Pinpoint the cell where the given text exists, returning its (X, Y) midpoint coordinate. 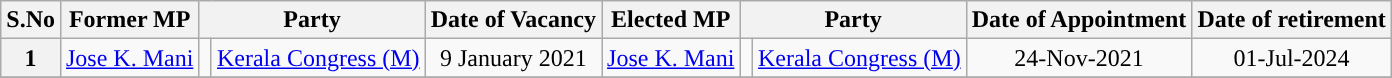
1 (31, 58)
Elected MP (671, 20)
Date of Appointment (1079, 20)
01-Jul-2024 (1292, 58)
S.No (31, 20)
24-Nov-2021 (1079, 58)
9 January 2021 (513, 58)
Former MP (129, 20)
Date of Vacancy (513, 20)
Date of retirement (1292, 20)
